Identify which cell holds the provided text, then report its (X, Y) central coordinate. 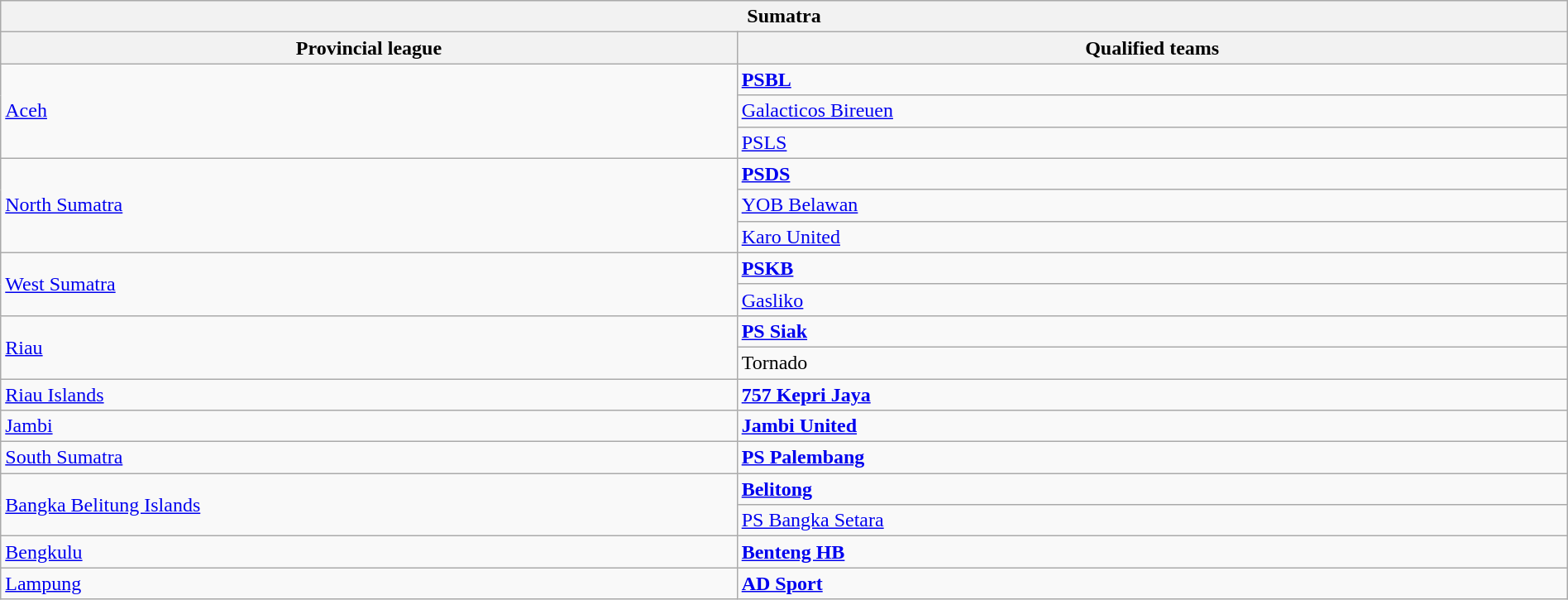
Riau Islands (369, 395)
South Sumatra (369, 458)
PSDS (1152, 174)
Provincial league (369, 48)
PS Palembang (1152, 458)
Jambi United (1152, 426)
YOB Belawan (1152, 205)
West Sumatra (369, 284)
757 Kepri Jaya (1152, 395)
Karo United (1152, 237)
Jambi (369, 426)
PS Siak (1152, 331)
Qualified teams (1152, 48)
Aceh (369, 111)
PSKB (1152, 268)
Lampung (369, 583)
PS Bangka Setara (1152, 521)
Sumatra (784, 17)
Belitong (1152, 489)
AD Sport (1152, 583)
Galacticos Bireuen (1152, 111)
PSBL (1152, 79)
Gasliko (1152, 300)
North Sumatra (369, 205)
Tornado (1152, 362)
PSLS (1152, 142)
Riau (369, 347)
Benteng HB (1152, 552)
Bangka Belitung Islands (369, 505)
Bengkulu (369, 552)
